Locate the cell with the specified text and output its [X, Y] center coordinate. 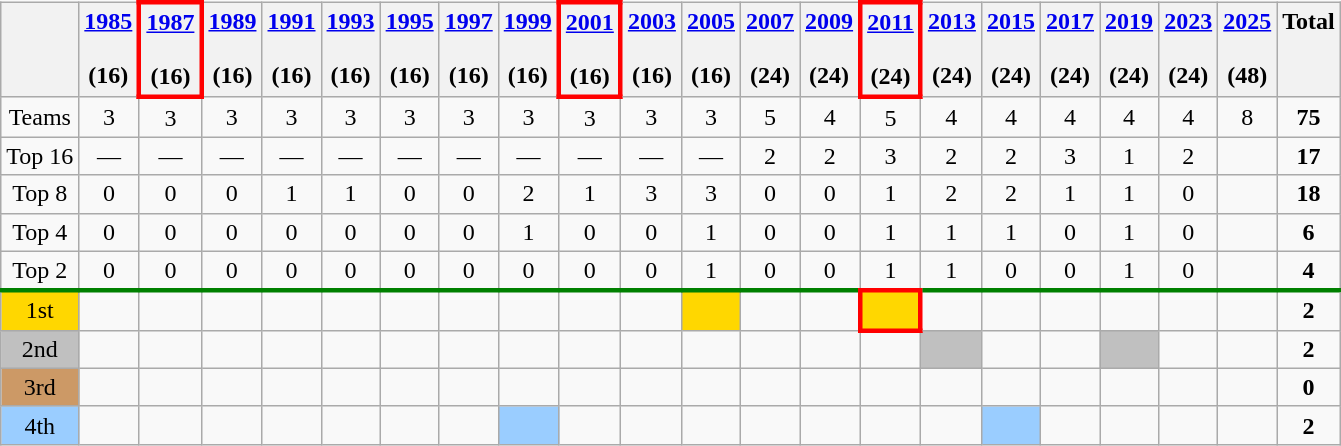
17 [1309, 156]
1995(16) [410, 50]
Top 16 [40, 156]
75 [1309, 117]
1985(16) [110, 50]
2nd [40, 349]
1993(16) [350, 50]
2023(24) [1188, 50]
1989(16) [232, 50]
4th [40, 425]
1987(16) [170, 50]
2013(24) [952, 50]
6 [1309, 232]
2007(24) [770, 50]
2011(24) [890, 50]
8 [1248, 117]
2017(24) [1070, 50]
1999(16) [528, 50]
2025(48) [1248, 50]
2015(24) [1010, 50]
Top 2 [40, 271]
1991(16) [292, 50]
2005(16) [710, 50]
Teams [40, 117]
Top 8 [40, 194]
Total [1309, 50]
1997(16) [468, 50]
2003(16) [652, 50]
18 [1309, 194]
2019(24) [1130, 50]
3rd [40, 387]
2001(16) [590, 50]
1st [40, 311]
2009(24) [830, 50]
Top 4 [40, 232]
